Search for the cell housing the specified text and yield its [x, y] center coordinate. 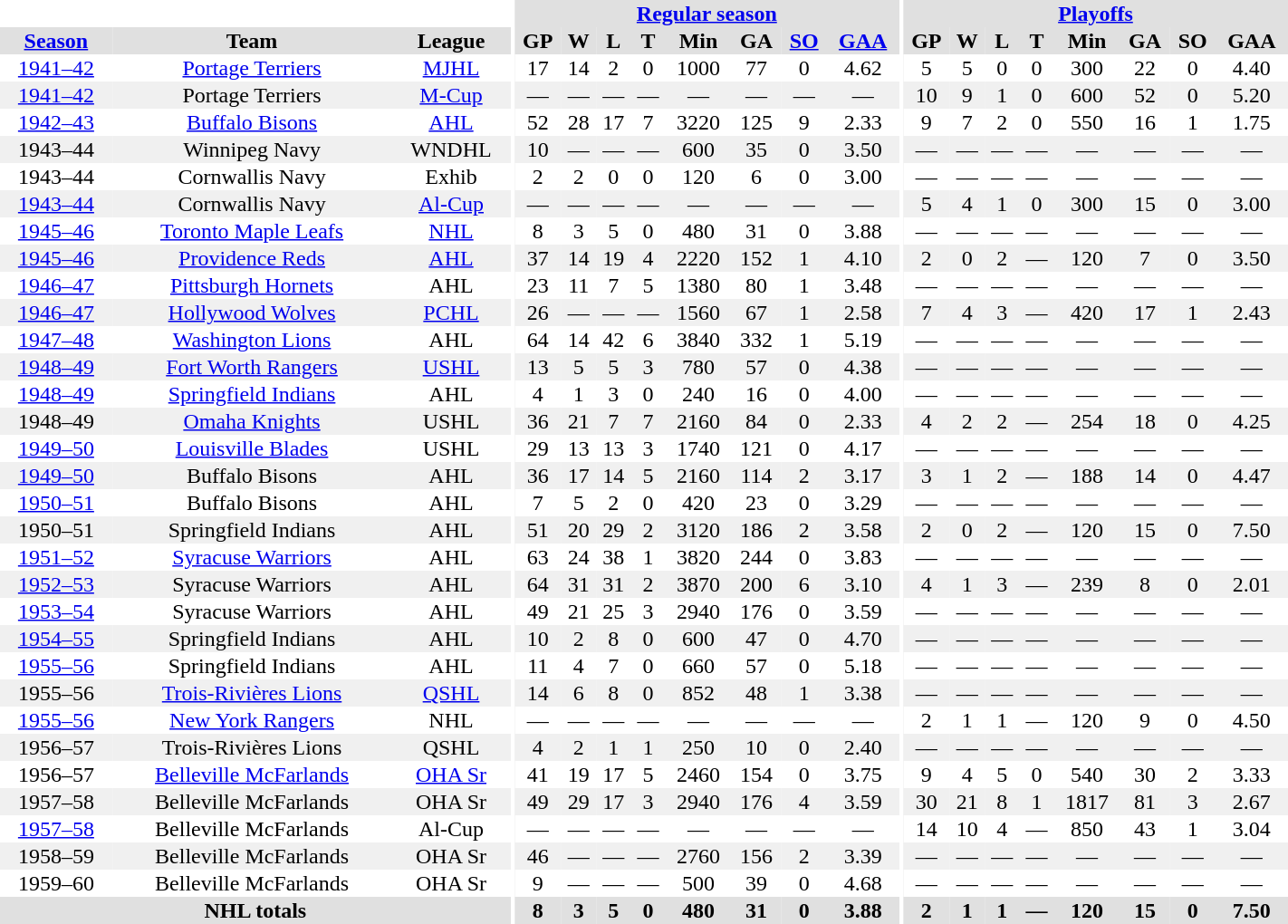
4.00 [863, 394]
M-Cup [451, 95]
43 [1145, 829]
2.58 [863, 313]
48 [755, 693]
780 [699, 367]
Omaha Knights [252, 421]
1954–55 [56, 639]
156 [755, 856]
Louisville Blades [252, 448]
28 [579, 122]
WNDHL [451, 149]
3.48 [863, 285]
3.75 [863, 775]
550 [1087, 122]
35 [755, 149]
3820 [699, 557]
1952–53 [56, 584]
24 [579, 557]
37 [538, 258]
4.40 [1252, 68]
51 [538, 530]
4.17 [863, 448]
New York Rangers [252, 720]
3.10 [863, 584]
3220 [699, 122]
2.40 [863, 747]
3870 [699, 584]
77 [755, 68]
Hollywood Wolves [252, 313]
63 [538, 557]
1817 [1087, 802]
46 [538, 856]
332 [755, 340]
PCHL [451, 313]
154 [755, 775]
1380 [699, 285]
4.70 [863, 639]
254 [1087, 421]
4.47 [1252, 476]
3120 [699, 530]
114 [755, 476]
80 [755, 285]
3.83 [863, 557]
1947–48 [56, 340]
Fort Worth Rangers [252, 367]
152 [755, 258]
1959–60 [56, 883]
852 [699, 693]
188 [1087, 476]
2220 [699, 258]
1953–54 [56, 611]
3.17 [863, 476]
2760 [699, 856]
3.04 [1252, 829]
200 [755, 584]
1740 [699, 448]
26 [538, 313]
2460 [699, 775]
41 [538, 775]
Exhib [451, 177]
Providence Reds [252, 258]
39 [755, 883]
81 [1145, 802]
Pittsburgh Hornets [252, 285]
1951–52 [56, 557]
3.58 [863, 530]
67 [755, 313]
MJHL [451, 68]
3.38 [863, 693]
Regular season [706, 14]
42 [613, 340]
22 [1145, 68]
3.39 [863, 856]
186 [755, 530]
18 [1145, 421]
5.20 [1252, 95]
25 [613, 611]
121 [755, 448]
Season [56, 41]
3.29 [863, 503]
2.67 [1252, 802]
47 [755, 639]
20 [579, 530]
250 [699, 747]
3.33 [1252, 775]
1942–43 [56, 122]
38 [613, 557]
4.50 [1252, 720]
Winnipeg Navy [252, 149]
850 [1087, 829]
4.62 [863, 68]
2.01 [1252, 584]
4.10 [863, 258]
3840 [699, 340]
1560 [699, 313]
4.25 [1252, 421]
League [451, 41]
NHL totals [255, 910]
5.18 [863, 666]
2.43 [1252, 313]
Washington Lions [252, 340]
1958–59 [56, 856]
540 [1087, 775]
84 [755, 421]
660 [699, 666]
125 [755, 122]
Toronto Maple Leafs [252, 231]
Playoffs [1096, 14]
4.68 [863, 883]
1000 [699, 68]
Team [252, 41]
239 [1087, 584]
500 [699, 883]
4.38 [863, 367]
1.75 [1252, 122]
5.19 [863, 340]
240 [699, 394]
244 [755, 557]
